Detect which cell encompasses the target text, then output its [X, Y] center coordinate. 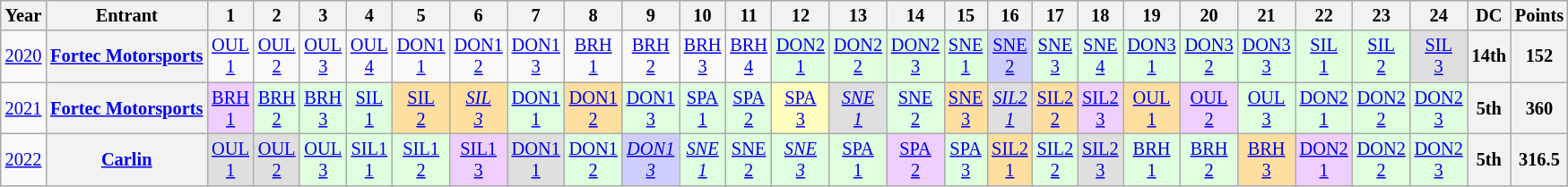
12 [801, 15]
23 [1382, 15]
3 [323, 15]
6 [479, 15]
19 [1152, 15]
15 [966, 15]
DON31 [1152, 56]
2021 [23, 108]
Year [23, 15]
5 [421, 15]
2 [277, 15]
16 [1009, 15]
Entrant [126, 15]
SIL12 [421, 159]
Points [1539, 15]
2022 [23, 159]
9 [651, 15]
SIL11 [369, 159]
360 [1539, 108]
DON32 [1209, 56]
DC [1489, 15]
7 [536, 15]
10 [703, 15]
4 [369, 15]
1 [230, 15]
DON33 [1267, 56]
11 [749, 15]
OUL4 [369, 56]
8 [593, 15]
17 [1055, 15]
13 [858, 15]
Carlin [126, 159]
24 [1439, 15]
SNE4 [1100, 56]
20 [1209, 15]
21 [1267, 15]
BRH4 [749, 56]
316.5 [1539, 159]
2020 [23, 56]
14th [1489, 56]
14 [915, 15]
SIL13 [479, 159]
152 [1539, 56]
18 [1100, 15]
22 [1324, 15]
